Output the [x, y] coordinate of the center of the cell containing the given text.  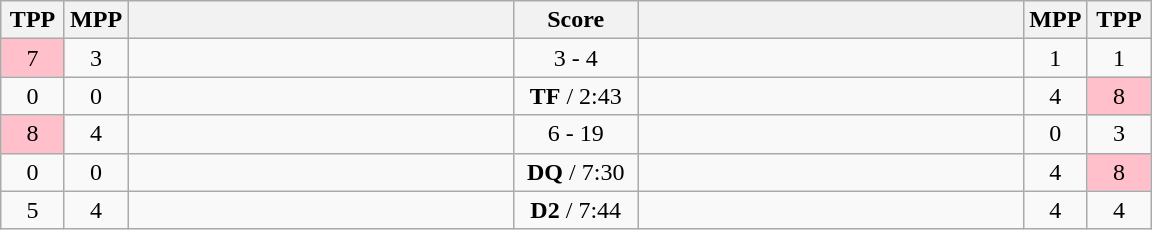
6 - 19 [576, 134]
D2 / 7:44 [576, 210]
5 [33, 210]
3 - 4 [576, 58]
DQ / 7:30 [576, 172]
7 [33, 58]
Score [576, 20]
TF / 2:43 [576, 96]
